Return (X, Y) of the center of cell containing provided text 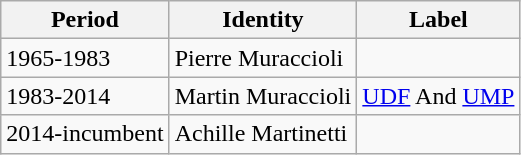
1965-1983 (85, 58)
2014-incumbent (85, 134)
1983-2014 (85, 96)
Pierre Muraccioli (263, 58)
UDF And UMP (438, 96)
Martin Muraccioli (263, 96)
Achille Martinetti (263, 134)
Label (438, 20)
Identity (263, 20)
Period (85, 20)
